Locate the cell with the specified text and output its [x, y] center coordinate. 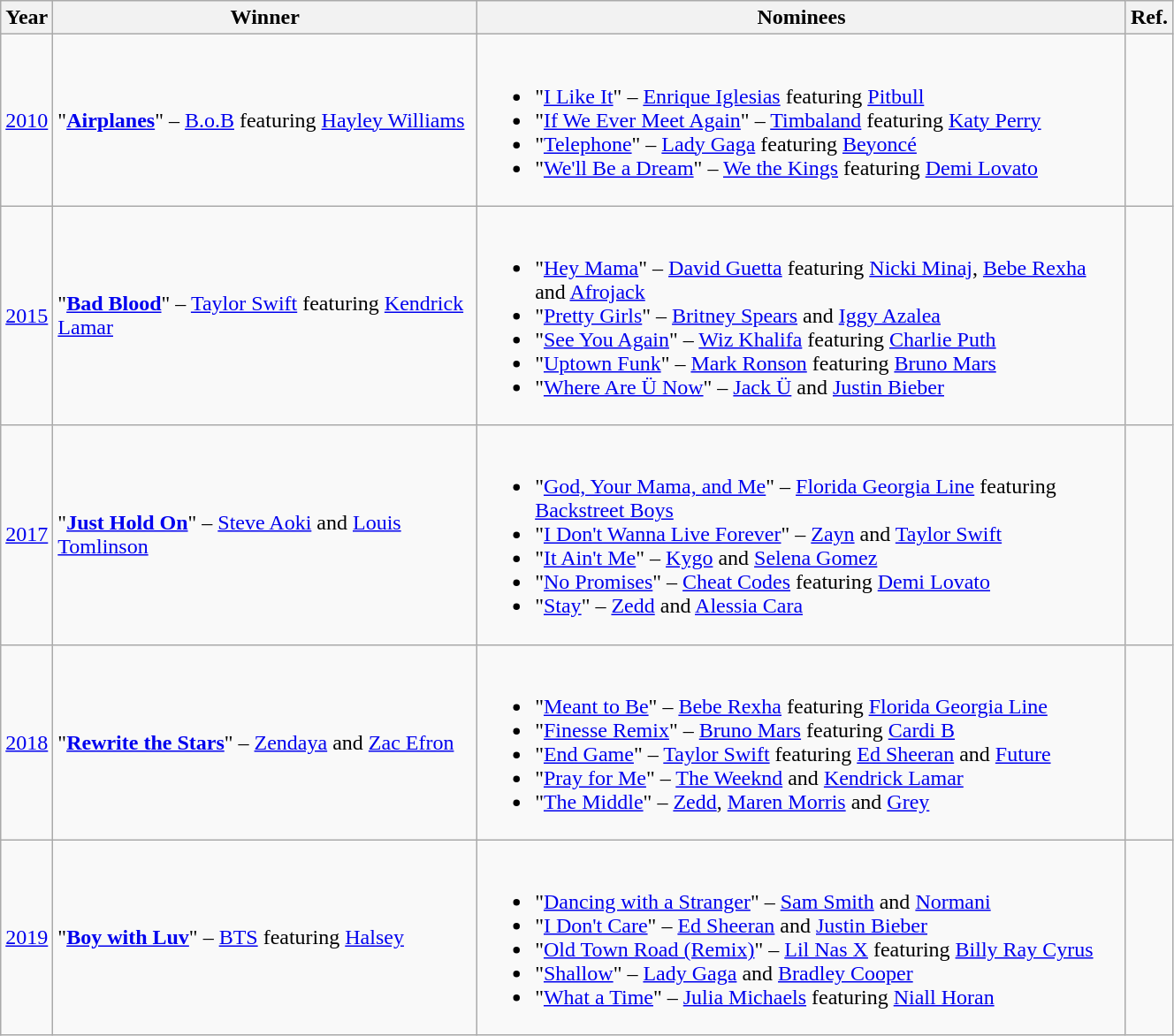
2019 [27, 937]
Year [27, 18]
"Airplanes" – B.o.B featuring Hayley Williams [265, 120]
2017 [27, 535]
"Just Hold On" – Steve Aoki and Louis Tomlinson [265, 535]
2010 [27, 120]
2015 [27, 316]
Ref. [1149, 18]
Nominees [802, 18]
Winner [265, 18]
"Bad Blood" – Taylor Swift featuring Kendrick Lamar [265, 316]
"Rewrite the Stars" – Zendaya and Zac Efron [265, 743]
"Boy with Luv" – BTS featuring Halsey [265, 937]
2018 [27, 743]
